Find where the given text appears and provide that cell's center as [x, y] coordinate. 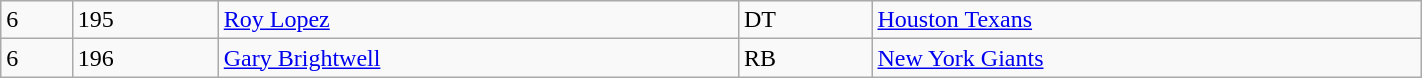
DT [805, 20]
195 [145, 20]
New York Giants [1146, 58]
RB [805, 58]
Houston Texans [1146, 20]
196 [145, 58]
Roy Lopez [478, 20]
Gary Brightwell [478, 58]
